Capture the cell that displays the provided text and extract its [X, Y] central coordinate. 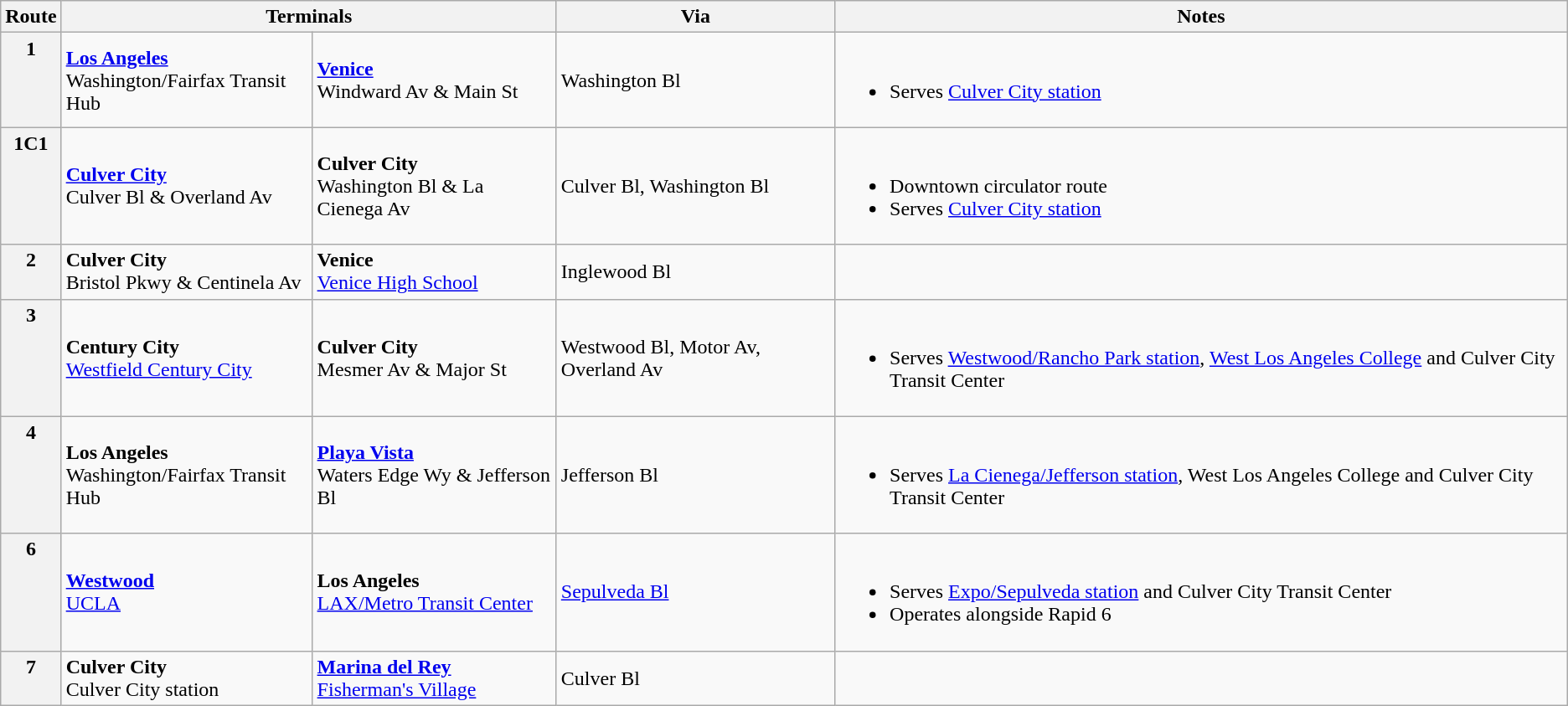
Century CityWestfield Century City [187, 358]
3 [31, 358]
6 [31, 592]
4 [31, 475]
VeniceWindward Av & Main St [434, 80]
Culver Bl [695, 678]
Sepulveda Bl [695, 592]
Culver CityCulver City station [187, 678]
Notes [1201, 17]
Serves Culver City station [1201, 80]
Terminals [308, 17]
Washington Bl [695, 80]
1C1 [31, 186]
Culver CityCulver Bl & Overland Av [187, 186]
Culver CityWashington Bl & La Cienega Av [434, 186]
Los AngelesLAX/Metro Transit Center [434, 592]
7 [31, 678]
Route [31, 17]
Marina del ReyFisherman's Village [434, 678]
1 [31, 80]
Serves Expo/Sepulveda station and Culver City Transit CenterOperates alongside Rapid 6 [1201, 592]
Playa VistaWaters Edge Wy & Jefferson Bl [434, 475]
Culver CityMesmer Av & Major St [434, 358]
VeniceVenice High School [434, 271]
Serves Westwood/Rancho Park station, West Los Angeles College and Culver City Transit Center [1201, 358]
Culver Bl, Washington Bl [695, 186]
WestwoodUCLA [187, 592]
Serves La Cienega/Jefferson station, West Los Angeles College and Culver City Transit Center [1201, 475]
Inglewood Bl [695, 271]
Via [695, 17]
Jefferson Bl [695, 475]
2 [31, 271]
Westwood Bl, Motor Av, Overland Av [695, 358]
Culver CityBristol Pkwy & Centinela Av [187, 271]
Downtown circulator routeServes Culver City station [1201, 186]
